Find where the given text appears and provide that cell's center as [X, Y] coordinate. 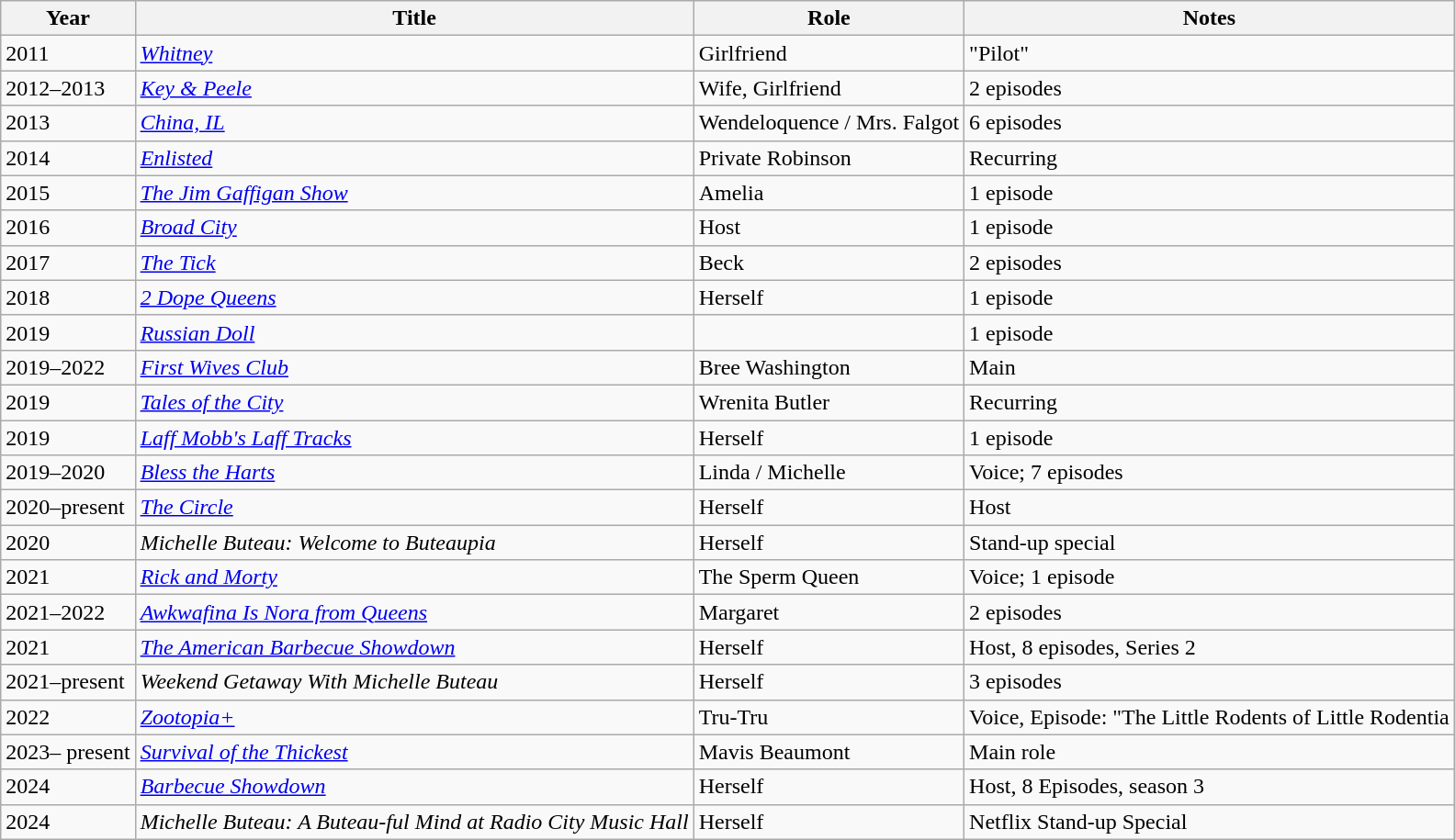
2019–2020 [68, 473]
2023– present [68, 752]
Zootopia+ [414, 717]
Beck [829, 263]
2012–2013 [68, 88]
First Wives Club [414, 367]
Enlisted [414, 158]
The Jim Gaffigan Show [414, 193]
Host, 8 Episodes, season 3 [1210, 787]
Private Robinson [829, 158]
Bless the Harts [414, 473]
Broad City [414, 228]
China, IL [414, 123]
Voice, Episode: "The Little Rodents of Little Rodentia [1210, 717]
Stand-up special [1210, 543]
2018 [68, 297]
2014 [68, 158]
2020 [68, 543]
Host, 8 episodes, Series 2 [1210, 647]
Barbecue Showdown [414, 787]
Linda / Michelle [829, 473]
Laff Mobb's Laff Tracks [414, 438]
Year [68, 18]
The American Barbecue Showdown [414, 647]
6 episodes [1210, 123]
Russian Doll [414, 332]
The Sperm Queen [829, 577]
Title [414, 18]
2011 [68, 53]
Netflix Stand-up Special [1210, 822]
Bree Washington [829, 367]
2020–present [68, 508]
2017 [68, 263]
Voice; 7 episodes [1210, 473]
The Circle [414, 508]
2013 [68, 123]
Whitney [414, 53]
Tru-Tru [829, 717]
"Pilot" [1210, 53]
2015 [68, 193]
2019–2022 [68, 367]
2021–present [68, 682]
Margaret [829, 612]
The Tick [414, 263]
2016 [68, 228]
Mavis Beaumont [829, 752]
Rick and Morty [414, 577]
Michelle Buteau: A Buteau-ful Mind at Radio City Music Hall [414, 822]
3 episodes [1210, 682]
Wrenita Butler [829, 402]
Girlfriend [829, 53]
Voice; 1 episode [1210, 577]
Main role [1210, 752]
Role [829, 18]
Notes [1210, 18]
2022 [68, 717]
Michelle Buteau: Welcome to Buteaupia [414, 543]
Weekend Getaway With Michelle Buteau [414, 682]
Main [1210, 367]
Amelia [829, 193]
Awkwafina Is Nora from Queens [414, 612]
Wendeloquence / Mrs. Falgot [829, 123]
2 Dope Queens [414, 297]
Survival of the Thickest [414, 752]
Wife, Girlfriend [829, 88]
Key & Peele [414, 88]
2021–2022 [68, 612]
Tales of the City [414, 402]
